Locate the cell with the specified text and output its (x, y) center coordinate. 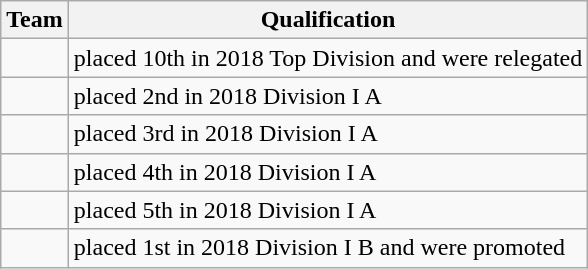
placed 1st in 2018 Division I B and were promoted (328, 248)
placed 4th in 2018 Division I A (328, 172)
placed 5th in 2018 Division I A (328, 210)
placed 10th in 2018 Top Division and were relegated (328, 58)
Team (35, 20)
placed 3rd in 2018 Division I A (328, 134)
Qualification (328, 20)
placed 2nd in 2018 Division I A (328, 96)
